Search for the cell housing the specified text and yield its [X, Y] center coordinate. 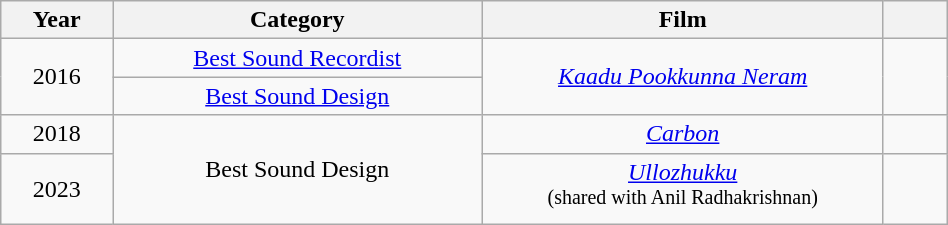
Carbon [682, 134]
Year [57, 20]
2023 [57, 189]
Film [682, 20]
2018 [57, 134]
Ullozhukku(shared with Anil Radhakrishnan) [682, 189]
2016 [57, 77]
Category [298, 20]
Kaadu Pookkunna Neram [682, 77]
Best Sound Recordist [298, 58]
